Return the (X, Y) coordinate for the center point of the cell that contains the specified text.  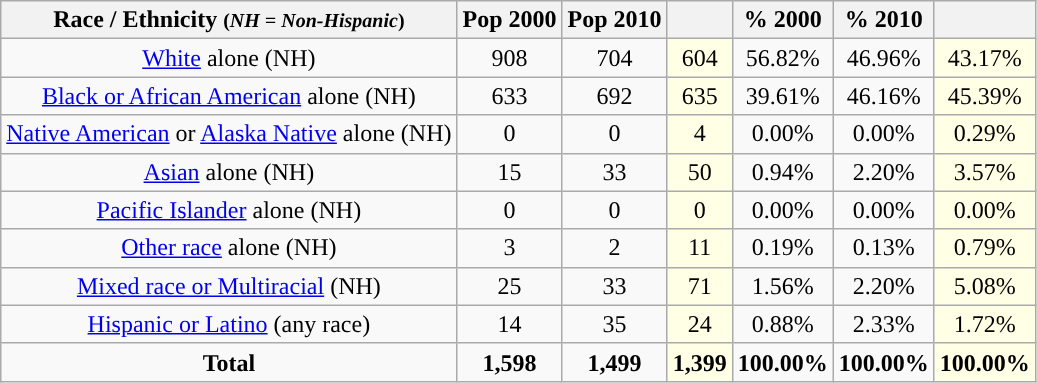
2 (614, 248)
704 (614, 58)
0.79% (984, 248)
24 (700, 324)
50 (700, 172)
1,499 (614, 362)
71 (700, 286)
43.17% (984, 58)
46.16% (884, 96)
35 (614, 324)
Black or African American alone (NH) (229, 96)
11 (700, 248)
0.13% (884, 248)
Total (229, 362)
14 (510, 324)
Race / Ethnicity (NH = Non-Hispanic) (229, 20)
1,598 (510, 362)
635 (700, 96)
Pacific Islander alone (NH) (229, 210)
Pop 2000 (510, 20)
692 (614, 96)
1,399 (700, 362)
604 (700, 58)
46.96% (884, 58)
0.88% (782, 324)
56.82% (782, 58)
% 2000 (782, 20)
39.61% (782, 96)
% 2010 (884, 20)
Hispanic or Latino (any race) (229, 324)
3 (510, 248)
Asian alone (NH) (229, 172)
Pop 2010 (614, 20)
15 (510, 172)
White alone (NH) (229, 58)
0.19% (782, 248)
1.72% (984, 324)
4 (700, 134)
Native American or Alaska Native alone (NH) (229, 134)
25 (510, 286)
0.29% (984, 134)
2.33% (884, 324)
Mixed race or Multiracial (NH) (229, 286)
908 (510, 58)
Other race alone (NH) (229, 248)
0.94% (782, 172)
45.39% (984, 96)
633 (510, 96)
3.57% (984, 172)
5.08% (984, 286)
1.56% (782, 286)
